Find where the given text appears and provide that cell's center as (x, y) coordinate. 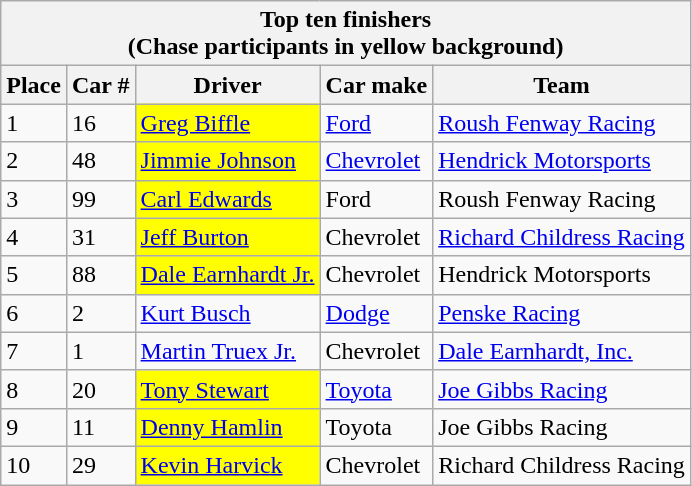
Martin Truex Jr. (228, 351)
9 (34, 427)
3 (34, 199)
Place (34, 85)
Dale Earnhardt, Inc. (562, 351)
Car make (376, 85)
10 (34, 465)
16 (100, 123)
Tony Stewart (228, 389)
31 (100, 237)
Kevin Harvick (228, 465)
Jimmie Johnson (228, 161)
Penske Racing (562, 313)
Dodge (376, 313)
29 (100, 465)
48 (100, 161)
Jeff Burton (228, 237)
99 (100, 199)
8 (34, 389)
7 (34, 351)
Denny Hamlin (228, 427)
6 (34, 313)
11 (100, 427)
Team (562, 85)
Carl Edwards (228, 199)
5 (34, 275)
20 (100, 389)
Greg Biffle (228, 123)
88 (100, 275)
Car # (100, 85)
Dale Earnhardt Jr. (228, 275)
Top ten finishers(Chase participants in yellow background) (346, 34)
Kurt Busch (228, 313)
Driver (228, 85)
4 (34, 237)
